Locate the cell with the specified text and output its (X, Y) center coordinate. 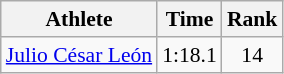
Julio César León (79, 55)
14 (252, 55)
1:18.1 (190, 55)
Rank (252, 19)
Athlete (79, 19)
Time (190, 19)
